Return the (x, y) coordinate for the center point of the cell that contains the specified text.  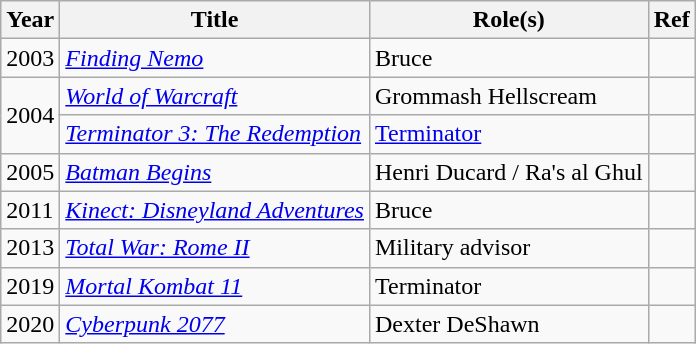
Grommash Hellscream (508, 96)
2011 (30, 210)
Year (30, 20)
Finding Nemo (215, 58)
2020 (30, 324)
Mortal Kombat 11 (215, 286)
2004 (30, 115)
World of Warcraft (215, 96)
2003 (30, 58)
2019 (30, 286)
Batman Begins (215, 172)
Henri Ducard / Ra's al Ghul (508, 172)
Dexter DeShawn (508, 324)
Cyberpunk 2077 (215, 324)
Total War: Rome II (215, 248)
Ref (672, 20)
2013 (30, 248)
Kinect: Disneyland Adventures (215, 210)
Terminator 3: The Redemption (215, 134)
Military advisor (508, 248)
Title (215, 20)
2005 (30, 172)
Role(s) (508, 20)
